Return (X, Y) of the center of cell containing provided text 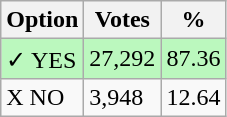
X NO (42, 97)
3,948 (122, 97)
% (194, 20)
12.64 (194, 97)
✓ YES (42, 59)
27,292 (122, 59)
Votes (122, 20)
87.36 (194, 59)
Option (42, 20)
